Find where the given text appears and provide that cell's center as (X, Y) coordinate. 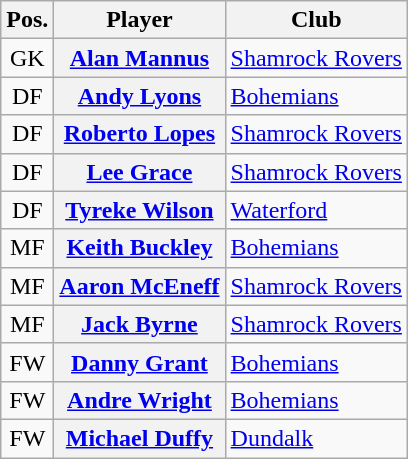
Roberto Lopes (140, 134)
Waterford (316, 210)
Michael Duffy (140, 438)
Aaron McEneff (140, 286)
Keith Buckley (140, 248)
Club (316, 20)
Lee Grace (140, 172)
Player (140, 20)
Pos. (28, 20)
Alan Mannus (140, 58)
Andre Wright (140, 400)
GK (28, 58)
Jack Byrne (140, 324)
Dundalk (316, 438)
Danny Grant (140, 362)
Tyreke Wilson (140, 210)
Andy Lyons (140, 96)
